Extract the (x, y) coordinate from the center of the cell holding the provided text.  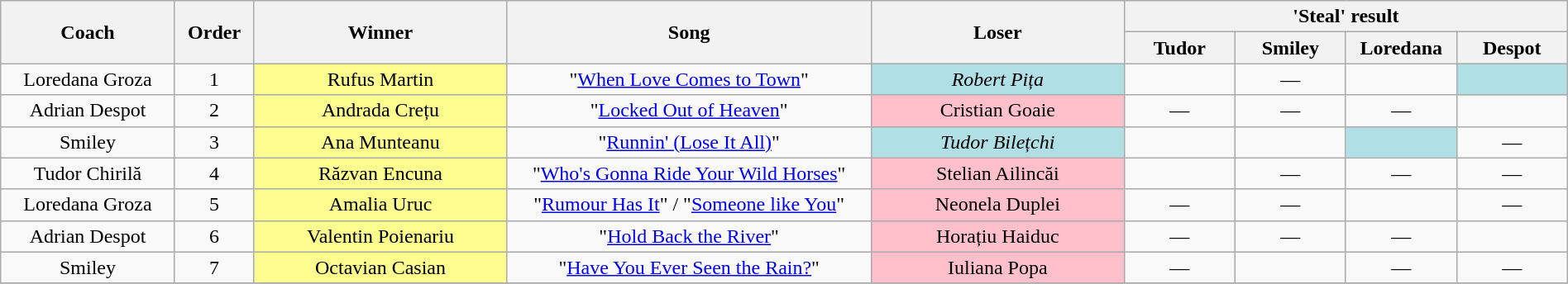
"Have You Ever Seen the Rain?" (689, 267)
"Locked Out of Heaven" (689, 111)
"Who's Gonna Ride Your Wild Horses" (689, 173)
Loser (997, 32)
Iuliana Popa (997, 267)
Răzvan Encuna (380, 173)
4 (214, 173)
Coach (88, 32)
"When Love Comes to Town" (689, 79)
Amalia Uruc (380, 205)
6 (214, 236)
Despot (1512, 48)
Cristian Goaie (997, 111)
Octavian Casian (380, 267)
Robert Pița (997, 79)
Tudor (1179, 48)
Loredana (1401, 48)
Song (689, 32)
Stelian Ailincăi (997, 173)
Order (214, 32)
"Rumour Has It" / "Someone like You" (689, 205)
"Hold Back the River" (689, 236)
5 (214, 205)
Tudor Chirilă (88, 173)
1 (214, 79)
"Runnin' (Lose It All)" (689, 142)
Valentin Poienariu (380, 236)
Winner (380, 32)
Tudor Bilețchi (997, 142)
7 (214, 267)
Andrada Crețu (380, 111)
Ana Munteanu (380, 142)
Horațiu Haiduc (997, 236)
Rufus Martin (380, 79)
3 (214, 142)
Neonela Duplei (997, 205)
'Steal' result (1346, 17)
2 (214, 111)
